Locate the cell with the specified text and output its (x, y) center coordinate. 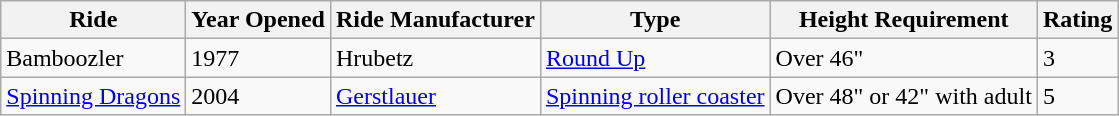
Over 46" (904, 58)
Height Requirement (904, 20)
2004 (258, 96)
Rating (1077, 20)
1977 (258, 58)
3 (1077, 58)
Spinning Dragons (94, 96)
Ride Manufacturer (435, 20)
Bamboozler (94, 58)
Ride (94, 20)
Type (655, 20)
Over 48" or 42" with adult (904, 96)
Round Up (655, 58)
Spinning roller coaster (655, 96)
Year Opened (258, 20)
5 (1077, 96)
Gerstlauer (435, 96)
Hrubetz (435, 58)
